Extract the (X, Y) coordinate from the center of the cell holding the provided text.  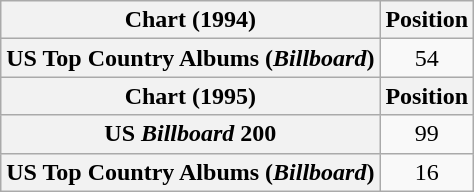
US Billboard 200 (190, 134)
Chart (1995) (190, 96)
Chart (1994) (190, 20)
54 (427, 58)
16 (427, 172)
99 (427, 134)
